Scan for the cell matching the given text and deliver its [x, y] coordinate at center. 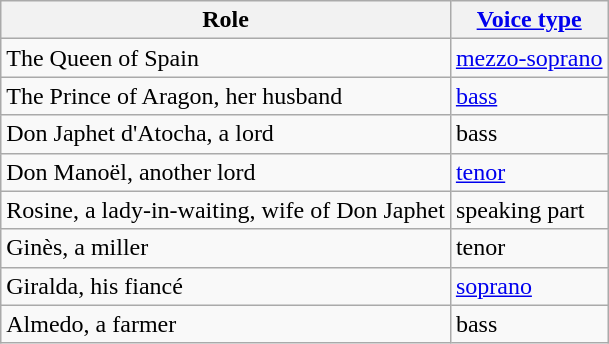
speaking part [529, 210]
soprano [529, 286]
The Prince of Aragon, her husband [226, 96]
The Queen of Spain [226, 58]
Don Japhet d'Atocha, a lord [226, 134]
Role [226, 20]
Giralda, his fiancé [226, 286]
Rosine, a lady-in-waiting, wife of Don Japhet [226, 210]
Almedo, a farmer [226, 324]
Voice type [529, 20]
Don Manoël, another lord [226, 172]
Ginès, a miller [226, 248]
mezzo-soprano [529, 58]
